Identify which cell holds the provided text, then report its (X, Y) central coordinate. 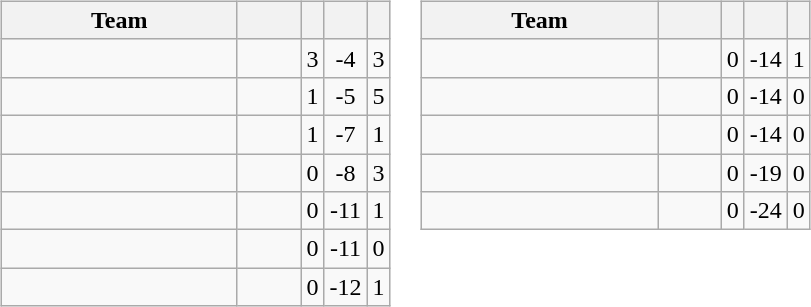
-7 (346, 134)
-5 (346, 96)
-4 (346, 58)
-12 (346, 287)
-24 (766, 211)
5 (378, 96)
-19 (766, 173)
-8 (346, 173)
